Determine the (X, Y) coordinate at the center of the cell enclosing the given text.  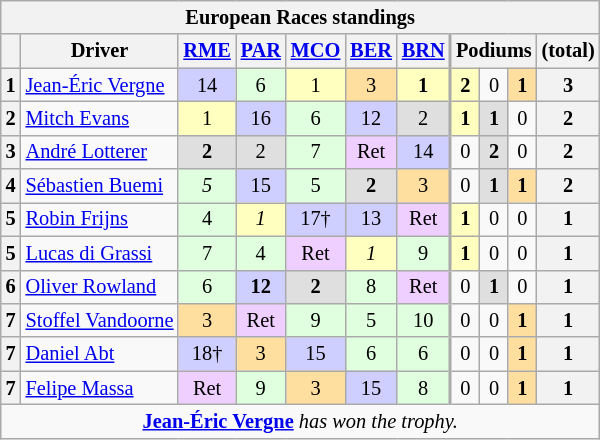
Oliver Rowland (100, 287)
Daniel Abt (100, 354)
16 (261, 118)
Jean-Éric Vergne has won the trophy. (300, 421)
18† (206, 354)
(total) (568, 51)
Podiums (493, 51)
10 (424, 320)
European Races standings (300, 17)
Felipe Massa (100, 388)
17† (316, 219)
PAR (261, 51)
Jean-Éric Vergne (100, 85)
BRN (424, 51)
André Lotterer (100, 152)
Lucas di Grassi (100, 253)
Sébastien Buemi (100, 186)
Stoffel Vandoorne (100, 320)
Driver (100, 51)
13 (371, 219)
BER (371, 51)
Robin Frijns (100, 219)
RME (206, 51)
MCO (316, 51)
Mitch Evans (100, 118)
